Find where the given text appears and provide that cell's center as (X, Y) coordinate. 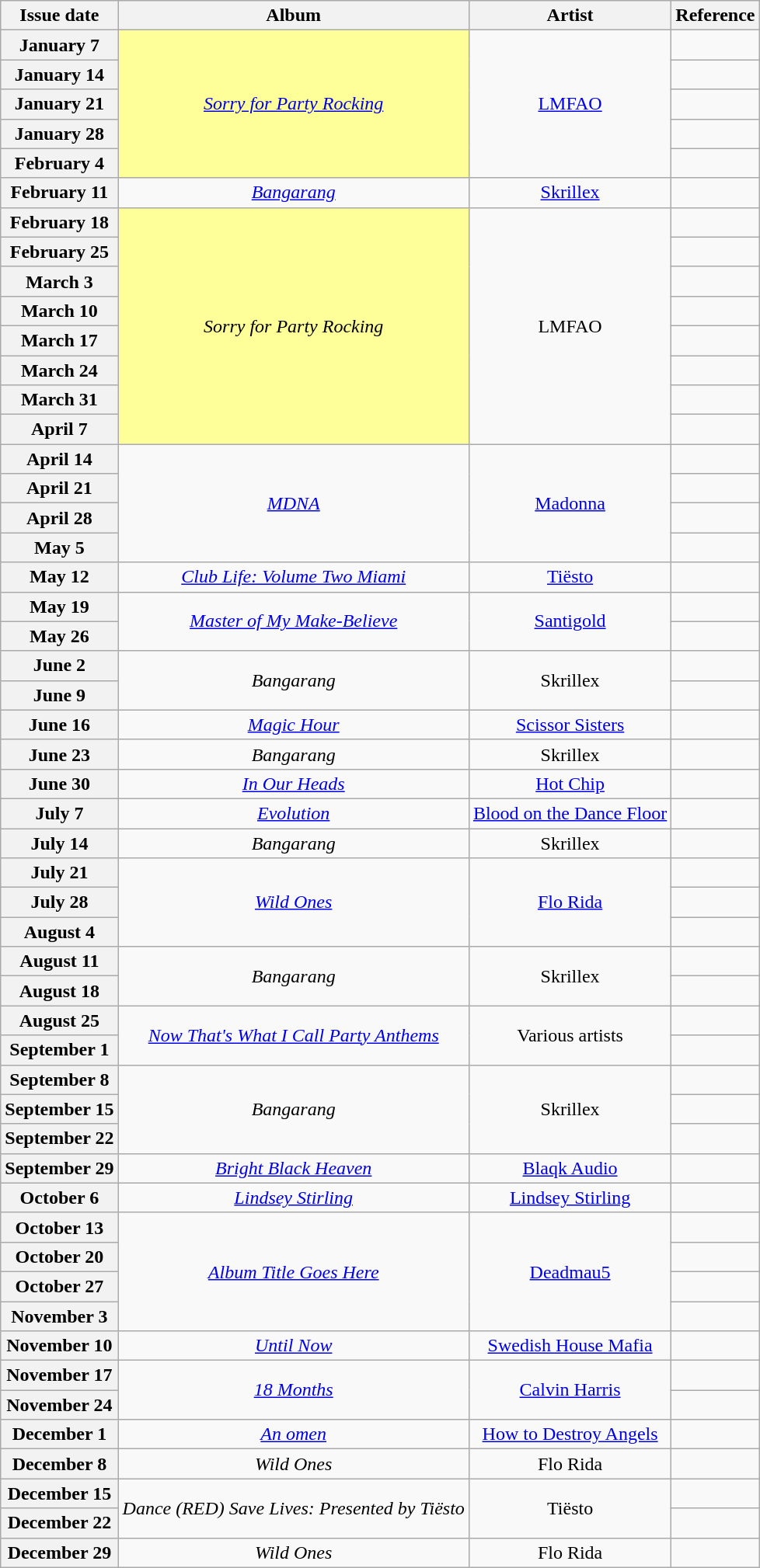
December 8 (59, 1464)
Santigold (570, 621)
February 11 (59, 193)
Album (294, 16)
September 29 (59, 1168)
January 28 (59, 134)
November 24 (59, 1405)
November 3 (59, 1316)
Issue date (59, 16)
June 30 (59, 784)
Blood on the Dance Floor (570, 813)
May 19 (59, 607)
November 10 (59, 1346)
April 21 (59, 488)
18 Months (294, 1390)
October 20 (59, 1257)
February 4 (59, 163)
July 21 (59, 873)
Master of My Make-Believe (294, 621)
October 27 (59, 1286)
Dance (RED) Save Lives: Presented by Tiësto (294, 1508)
June 16 (59, 725)
February 18 (59, 222)
Hot Chip (570, 784)
Bright Black Heaven (294, 1168)
Club Life: Volume Two Miami (294, 577)
August 11 (59, 961)
Scissor Sisters (570, 725)
Blaqk Audio (570, 1168)
July 28 (59, 902)
Various artists (570, 1035)
March 31 (59, 400)
April 28 (59, 518)
February 25 (59, 252)
August 4 (59, 932)
Artist (570, 16)
June 2 (59, 666)
Until Now (294, 1346)
Evolution (294, 813)
March 10 (59, 311)
December 22 (59, 1523)
In Our Heads (294, 784)
September 8 (59, 1080)
June 23 (59, 754)
July 14 (59, 843)
Swedish House Mafia (570, 1346)
March 17 (59, 340)
March 24 (59, 370)
Album Title Goes Here (294, 1271)
March 3 (59, 281)
July 7 (59, 813)
Reference (715, 16)
August 25 (59, 1020)
How to Destroy Angels (570, 1434)
October 6 (59, 1198)
December 15 (59, 1493)
Magic Hour (294, 725)
December 1 (59, 1434)
May 26 (59, 636)
MDNA (294, 503)
September 15 (59, 1109)
Deadmau5 (570, 1271)
January 21 (59, 104)
May 12 (59, 577)
April 7 (59, 429)
Calvin Harris (570, 1390)
May 5 (59, 548)
December 29 (59, 1552)
November 17 (59, 1375)
September 22 (59, 1139)
Now That's What I Call Party Anthems (294, 1035)
August 18 (59, 991)
An omen (294, 1434)
September 1 (59, 1050)
April 14 (59, 459)
October 13 (59, 1227)
January 7 (59, 45)
June 9 (59, 695)
January 14 (59, 75)
Madonna (570, 503)
